For the text-containing cell, return its midpoint in (x, y) coordinate format. 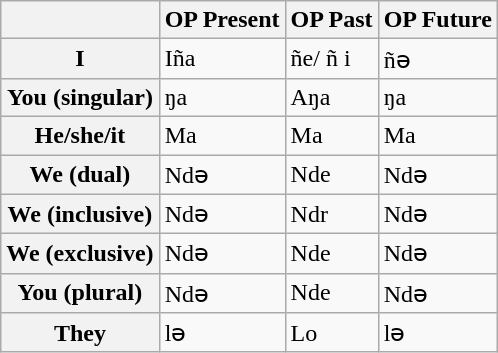
OP Past (332, 20)
We (inclusive) (80, 214)
Aŋa (332, 97)
Iña (222, 59)
They (80, 333)
ñə (438, 59)
I (80, 59)
You (plural) (80, 293)
Lo (332, 333)
We (dual) (80, 174)
Ndr (332, 214)
ñe/ ñ i (332, 59)
We (exclusive) (80, 254)
OP Present (222, 20)
You (singular) (80, 97)
OP Future (438, 20)
He/she/it (80, 135)
